Search for the cell housing the specified text and yield its [x, y] center coordinate. 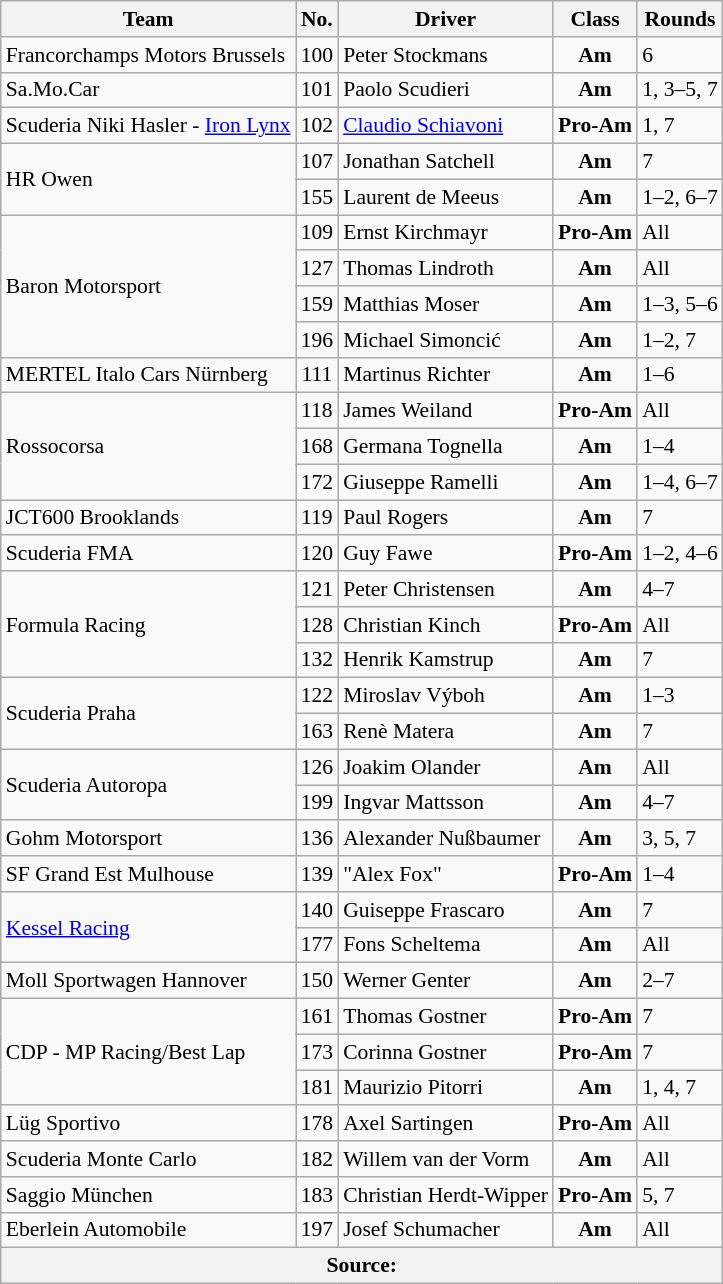
Fons Scheltema [446, 945]
Team [148, 19]
Willem van der Vorm [446, 1159]
Alexander Nußbaumer [446, 839]
2–7 [680, 981]
161 [318, 1017]
181 [318, 1088]
Ernst Kirchmayr [446, 233]
127 [318, 269]
196 [318, 340]
Jonathan Satchell [446, 162]
Germana Tognella [446, 447]
Axel Sartingen [446, 1124]
Miroslav Výboh [446, 696]
102 [318, 126]
163 [318, 732]
Renè Matera [446, 732]
172 [318, 482]
Guiseppe Frascaro [446, 910]
3, 5, 7 [680, 839]
"Alex Fox" [446, 874]
139 [318, 874]
Source: [362, 1266]
Rossocorsa [148, 446]
177 [318, 945]
Claudio Schiavoni [446, 126]
5, 7 [680, 1195]
Class [595, 19]
132 [318, 660]
1–3, 5–6 [680, 304]
Baron Motorsport [148, 286]
178 [318, 1124]
Ingvar Mattsson [446, 803]
Lüg Sportivo [148, 1124]
SF Grand Est Mulhouse [148, 874]
Corinna Gostner [446, 1052]
Laurent de Meeus [446, 197]
MERTEL Italo Cars Nürnberg [148, 375]
Moll Sportwagen Hannover [148, 981]
Francorchamps Motors Brussels [148, 55]
CDP - MP Racing/Best Lap [148, 1052]
Scuderia Monte Carlo [148, 1159]
Paolo Scudieri [446, 90]
199 [318, 803]
100 [318, 55]
1–3 [680, 696]
Saggio München [148, 1195]
Thomas Gostner [446, 1017]
1–2, 6–7 [680, 197]
1, 7 [680, 126]
1–2, 7 [680, 340]
128 [318, 625]
Michael Simoncić [446, 340]
1–4, 6–7 [680, 482]
1–2, 4–6 [680, 554]
JCT600 Brooklands [148, 518]
197 [318, 1230]
168 [318, 447]
140 [318, 910]
Eberlein Automobile [148, 1230]
Gohm Motorsport [148, 839]
150 [318, 981]
109 [318, 233]
121 [318, 589]
Josef Schumacher [446, 1230]
Driver [446, 19]
Peter Christensen [446, 589]
Maurizio Pitorri [446, 1088]
Peter Stockmans [446, 55]
Scuderia Praha [148, 714]
182 [318, 1159]
Henrik Kamstrup [446, 660]
183 [318, 1195]
101 [318, 90]
Joakim Olander [446, 767]
Martinus Richter [446, 375]
No. [318, 19]
159 [318, 304]
Rounds [680, 19]
155 [318, 197]
Thomas Lindroth [446, 269]
Christian Herdt-Wipper [446, 1195]
HR Owen [148, 180]
Matthias Moser [446, 304]
Scuderia Niki Hasler - Iron Lynx [148, 126]
118 [318, 411]
Kessel Racing [148, 928]
Scuderia Autoropa [148, 784]
Scuderia FMA [148, 554]
1–6 [680, 375]
119 [318, 518]
Christian Kinch [446, 625]
Sa.Mo.Car [148, 90]
126 [318, 767]
1, 3–5, 7 [680, 90]
Formula Racing [148, 624]
122 [318, 696]
Giuseppe Ramelli [446, 482]
120 [318, 554]
Guy Fawe [446, 554]
136 [318, 839]
111 [318, 375]
6 [680, 55]
1, 4, 7 [680, 1088]
Werner Genter [446, 981]
107 [318, 162]
Paul Rogers [446, 518]
173 [318, 1052]
James Weiland [446, 411]
